Return the [X, Y] coordinate for the center point of the cell that contains the specified text.  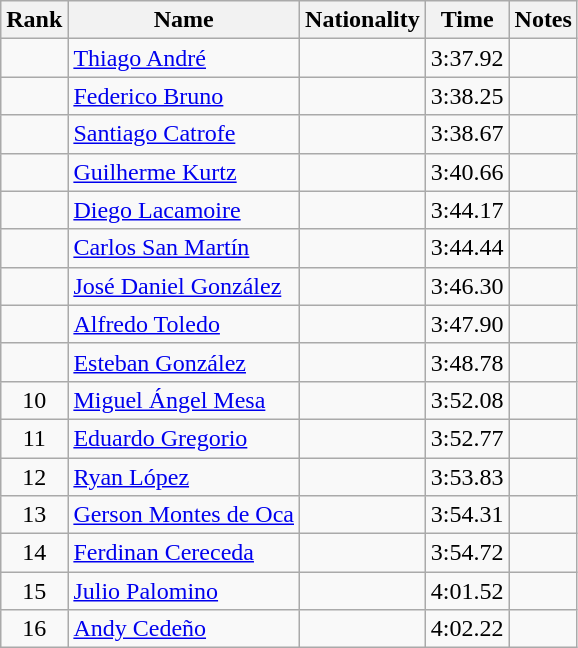
Santiago Catrofe [184, 134]
Notes [543, 20]
Julio Palomino [184, 591]
Federico Bruno [184, 96]
Andy Cedeño [184, 629]
Carlos San Martín [184, 248]
12 [34, 477]
Name [184, 20]
3:47.90 [467, 324]
3:38.67 [467, 134]
15 [34, 591]
José Daniel González [184, 286]
3:52.77 [467, 438]
3:48.78 [467, 362]
3:40.66 [467, 172]
Alfredo Toledo [184, 324]
Rank [34, 20]
Esteban González [184, 362]
Ryan López [184, 477]
4:01.52 [467, 591]
Ferdinan Cereceda [184, 553]
10 [34, 400]
Guilherme Kurtz [184, 172]
3:46.30 [467, 286]
11 [34, 438]
3:44.17 [467, 210]
Time [467, 20]
4:02.22 [467, 629]
Nationality [363, 20]
13 [34, 515]
3:44.44 [467, 248]
Thiago André [184, 58]
3:53.83 [467, 477]
Eduardo Gregorio [184, 438]
16 [34, 629]
Diego Lacamoire [184, 210]
3:54.72 [467, 553]
14 [34, 553]
Gerson Montes de Oca [184, 515]
3:38.25 [467, 96]
Miguel Ángel Mesa [184, 400]
3:52.08 [467, 400]
3:54.31 [467, 515]
3:37.92 [467, 58]
